Pinpoint the cell where the given text exists, returning its (X, Y) midpoint coordinate. 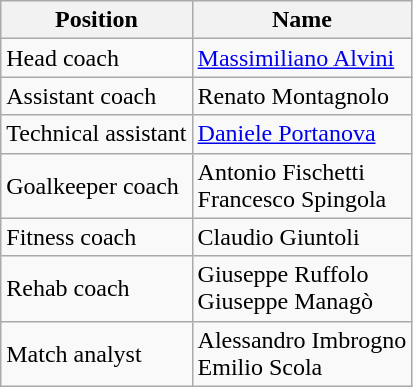
Massimiliano Alvini (302, 58)
Renato Montagnolo (302, 96)
Rehab coach (96, 288)
Fitness coach (96, 237)
Giuseppe Ruffolo Giuseppe Managò (302, 288)
Goalkeeper coach (96, 186)
Head coach (96, 58)
Match analyst (96, 354)
Antonio Fischetti Francesco Spingola (302, 186)
Daniele Portanova (302, 134)
Assistant coach (96, 96)
Technical assistant (96, 134)
Name (302, 20)
Position (96, 20)
Claudio Giuntoli (302, 237)
Alessandro Imbrogno Emilio Scola (302, 354)
